Provide the (X, Y) coordinate of the cell's center where the given text is located.  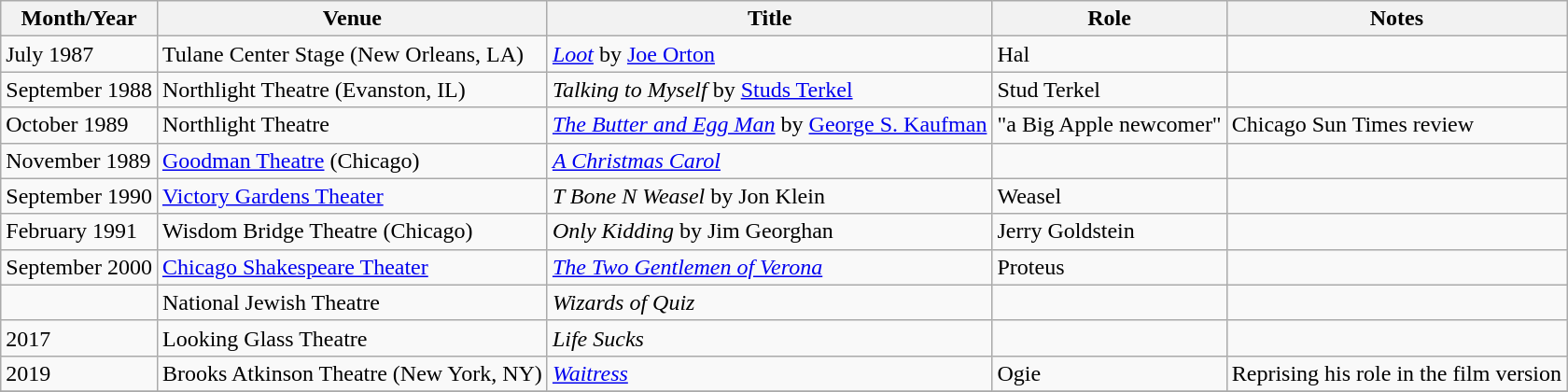
Proteus (1109, 267)
September 2000 (79, 267)
Wisdom Bridge Theatre (Chicago) (352, 231)
Weasel (1109, 196)
Talking to Myself by Studs Terkel (769, 90)
Only Kidding by Jim Georghan (769, 231)
National Jewish Theatre (352, 302)
Role (1109, 19)
Victory Gardens Theater (352, 196)
September 1988 (79, 90)
Northlight Theatre (352, 125)
2017 (79, 338)
Looking Glass Theatre (352, 338)
Hal (1109, 54)
The Butter and Egg Man by George S. Kaufman (769, 125)
Northlight Theatre (Evanston, IL) (352, 90)
November 1989 (79, 161)
2019 (79, 373)
The Two Gentlemen of Verona (769, 267)
Venue (352, 19)
Tulane Center Stage (New Orleans, LA) (352, 54)
September 1990 (79, 196)
Waitress (769, 373)
Notes (1396, 19)
Wizards of Quiz (769, 302)
A Christmas Carol (769, 161)
Month/Year (79, 19)
Brooks Atkinson Theatre (New York, NY) (352, 373)
Reprising his role in the film version (1396, 373)
Life Sucks (769, 338)
"a Big Apple newcomer" (1109, 125)
February 1991 (79, 231)
July 1987 (79, 54)
Title (769, 19)
Chicago Shakespeare Theater (352, 267)
Ogie (1109, 373)
Loot by Joe Orton (769, 54)
Chicago Sun Times review (1396, 125)
October 1989 (79, 125)
Goodman Theatre (Chicago) (352, 161)
T Bone N Weasel by Jon Klein (769, 196)
Jerry Goldstein (1109, 231)
Stud Terkel (1109, 90)
